Detect which cell encompasses the target text, then output its [X, Y] center coordinate. 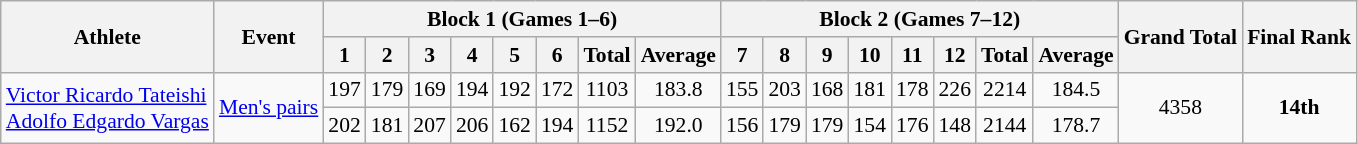
172 [558, 90]
154 [870, 126]
12 [956, 55]
7 [742, 55]
5 [514, 55]
148 [956, 126]
168 [828, 90]
Athlete [108, 36]
Men's pairs [268, 108]
10 [870, 55]
2144 [1004, 126]
207 [430, 126]
2 [388, 55]
4 [472, 55]
202 [344, 126]
Event [268, 36]
162 [514, 126]
192 [514, 90]
Victor Ricardo Tateishi Adolfo Edgardo Vargas [108, 108]
203 [784, 90]
6 [558, 55]
Block 2 (Games 7–12) [920, 19]
176 [912, 126]
Block 1 (Games 1–6) [522, 19]
Grand Total [1180, 36]
192.0 [678, 126]
Final Rank [1299, 36]
11 [912, 55]
8 [784, 55]
155 [742, 90]
3 [430, 55]
1103 [606, 90]
1152 [606, 126]
178 [912, 90]
226 [956, 90]
4358 [1180, 108]
169 [430, 90]
178.7 [1076, 126]
184.5 [1076, 90]
197 [344, 90]
1 [344, 55]
183.8 [678, 90]
2214 [1004, 90]
9 [828, 55]
156 [742, 126]
14th [1299, 108]
206 [472, 126]
